From the cell containing the given text, extract its center point as [x, y] coordinate. 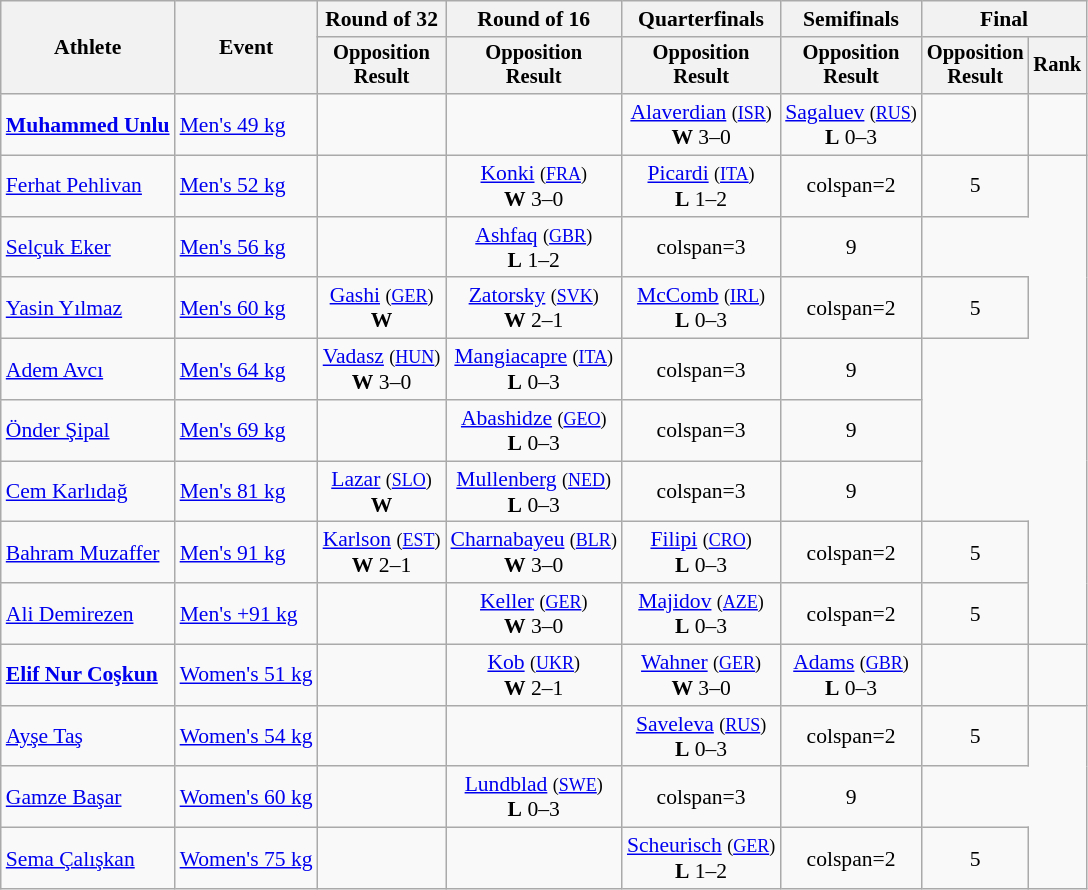
Men's 56 kg [246, 248]
Wahner (GER) W 3–0 [701, 676]
Semifinals [851, 19]
Gashi (GER) W [382, 308]
Women's 60 kg [246, 798]
Picardi (ITA) L 1–2 [701, 186]
Lazar (SLO) W [382, 492]
Men's 81 kg [246, 492]
Quarterfinals [701, 19]
Men's 64 kg [246, 370]
Sema Çalışkan [88, 858]
Elif Nur Coşkun [88, 676]
McComb (IRL) L 0–3 [701, 308]
Keller (GER) W 3–0 [534, 614]
Charnabayeu (BLR) W 3–0 [534, 552]
Abashidze (GEO) L 0–3 [534, 430]
Ali Demirezen [88, 614]
Mullenberg (NED) L 0–3 [534, 492]
Men's 69 kg [246, 430]
Önder Şipal [88, 430]
Women's 54 kg [246, 736]
Round of 16 [534, 19]
Men's 91 kg [246, 552]
Women's 75 kg [246, 858]
Saveleva (RUS) L 0–3 [701, 736]
Muhammed Unlu [88, 124]
Athlete [88, 48]
Karlson (EST) W 2–1 [382, 552]
Alaverdian (ISR) W 3–0 [701, 124]
Men's 49 kg [246, 124]
Vadasz (HUN) W 3–0 [382, 370]
Gamze Başar [88, 798]
Cem Karlıdağ [88, 492]
Women's 51 kg [246, 676]
Mangiacapre (ITA) L 0–3 [534, 370]
Zatorsky (SVK) W 2–1 [534, 308]
Sagaluev (RUS) L 0–3 [851, 124]
Kob (UKR) W 2–1 [534, 676]
Selçuk Eker [88, 248]
Majidov (AZE) L 0–3 [701, 614]
Men's 52 kg [246, 186]
Scheurisch (GER) L 1–2 [701, 858]
Rank [1057, 66]
Ferhat Pehlivan [88, 186]
Men's +91 kg [246, 614]
Event [246, 48]
Adams (GBR) L 0–3 [851, 676]
Konki (FRA) W 3–0 [534, 186]
Ashfaq (GBR) L 1–2 [534, 248]
Round of 32 [382, 19]
Men's 60 kg [246, 308]
Bahram Muzaffer [88, 552]
Lundblad (SWE) L 0–3 [534, 798]
Filipi (CRO) L 0–3 [701, 552]
Final [1004, 19]
Ayşe Taş [88, 736]
Yasin Yılmaz [88, 308]
Adem Avcı [88, 370]
